From the cell containing the given text, extract its center point as (X, Y) coordinate. 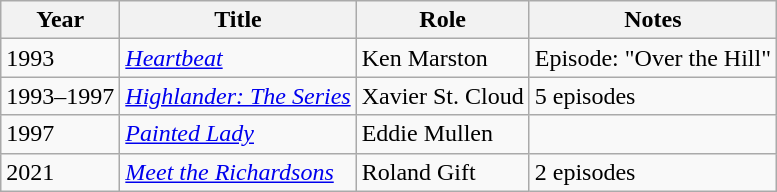
1993 (60, 58)
Painted Lady (238, 134)
Title (238, 20)
Xavier St. Cloud (442, 96)
Eddie Mullen (442, 134)
Episode: "Over the Hill" (652, 58)
Year (60, 20)
1997 (60, 134)
Roland Gift (442, 172)
Meet the Richardsons (238, 172)
5 episodes (652, 96)
1993–1997 (60, 96)
Highlander: The Series (238, 96)
2021 (60, 172)
Heartbeat (238, 58)
2 episodes (652, 172)
Ken Marston (442, 58)
Role (442, 20)
Notes (652, 20)
